Scan for the cell matching the given text and deliver its (X, Y) coordinate at center. 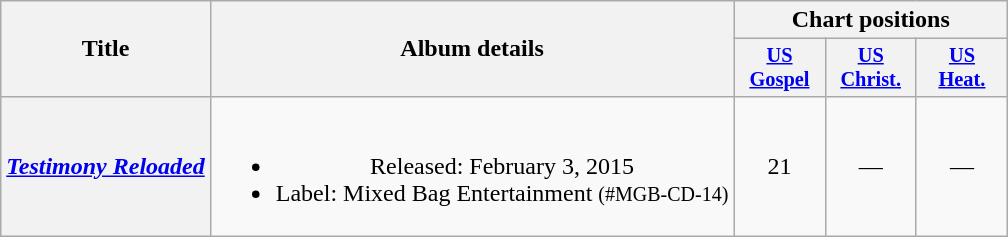
USHeat. (962, 68)
USChrist. (870, 68)
USGospel (780, 68)
21 (780, 166)
Album details (472, 49)
Title (106, 49)
Released: February 3, 2015Label: Mixed Bag Entertainment (#MGB-CD-14) (472, 166)
Chart positions (871, 20)
Testimony Reloaded (106, 166)
